Scan for the cell matching the given text and deliver its (x, y) coordinate at center. 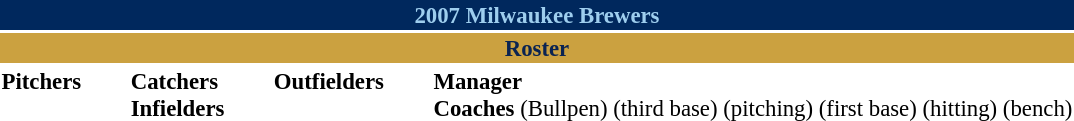
2007 Milwaukee Brewers (537, 15)
Roster (537, 48)
